Return the [x, y] coordinate for the center point of the cell that contains the specified text.  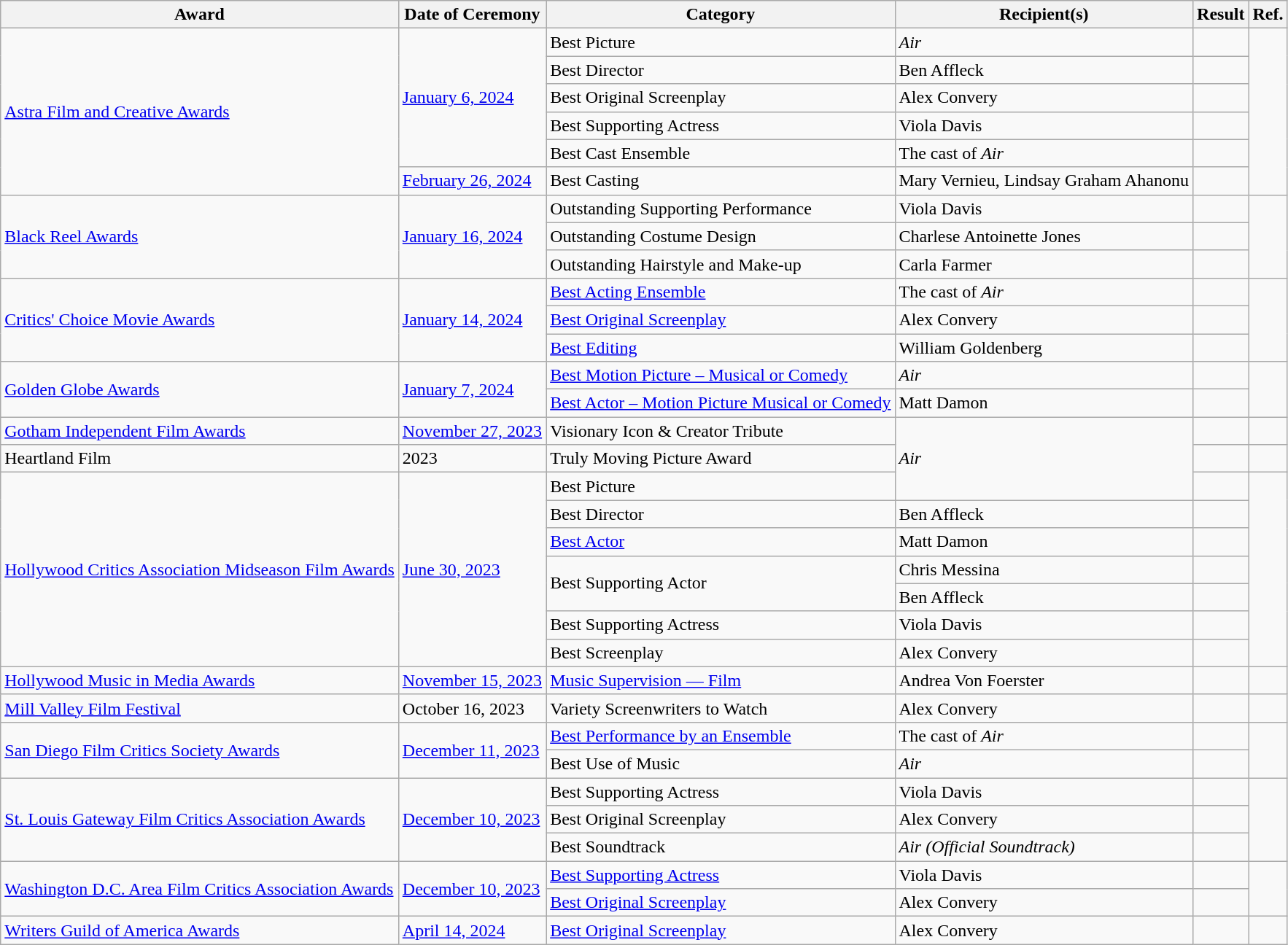
Chris Messina [1044, 569]
January 14, 2024 [472, 319]
Best Casting [721, 181]
November 27, 2023 [472, 431]
William Goldenberg [1044, 348]
Result [1221, 15]
Best Acting Ensemble [721, 292]
Best Soundtrack [721, 847]
Best Editing [721, 348]
Award [200, 15]
Black Reel Awards [200, 236]
April 14, 2024 [472, 930]
Best Cast Ensemble [721, 153]
Carla Farmer [1044, 264]
Outstanding Supporting Performance [721, 209]
November 15, 2023 [472, 680]
Writers Guild of America Awards [200, 930]
Category [721, 15]
January 6, 2024 [472, 98]
Best Use of Music [721, 763]
Andrea Von Foerster [1044, 680]
Best Motion Picture – Musical or Comedy [721, 376]
June 30, 2023 [472, 569]
Heartland Film [200, 459]
Charlese Antoinette Jones [1044, 236]
Hollywood Music in Media Awards [200, 680]
Astra Film and Creative Awards [200, 112]
Music Supervision — Film [721, 680]
December 11, 2023 [472, 750]
Ref. [1268, 15]
Mary Vernieu, Lindsay Graham Ahanonu [1044, 181]
Best Actor – Motion Picture Musical or Comedy [721, 403]
St. Louis Gateway Film Critics Association Awards [200, 819]
Visionary Icon & Creator Tribute [721, 431]
Critics' Choice Movie Awards [200, 319]
Best Actor [721, 542]
Hollywood Critics Association Midseason Film Awards [200, 569]
2023 [472, 459]
February 26, 2024 [472, 181]
Best Performance by an Ensemble [721, 736]
Air (Official Soundtrack) [1044, 847]
Best Screenplay [721, 653]
Date of Ceremony [472, 15]
January 16, 2024 [472, 236]
Gotham Independent Film Awards [200, 431]
Truly Moving Picture Award [721, 459]
Variety Screenwriters to Watch [721, 708]
Recipient(s) [1044, 15]
Mill Valley Film Festival [200, 708]
Best Supporting Actor [721, 583]
Outstanding Hairstyle and Make-up [721, 264]
Washington D.C. Area Film Critics Association Awards [200, 889]
October 16, 2023 [472, 708]
San Diego Film Critics Society Awards [200, 750]
Golden Globe Awards [200, 389]
Outstanding Costume Design [721, 236]
January 7, 2024 [472, 389]
